Return [x, y] of the center of cell containing provided text 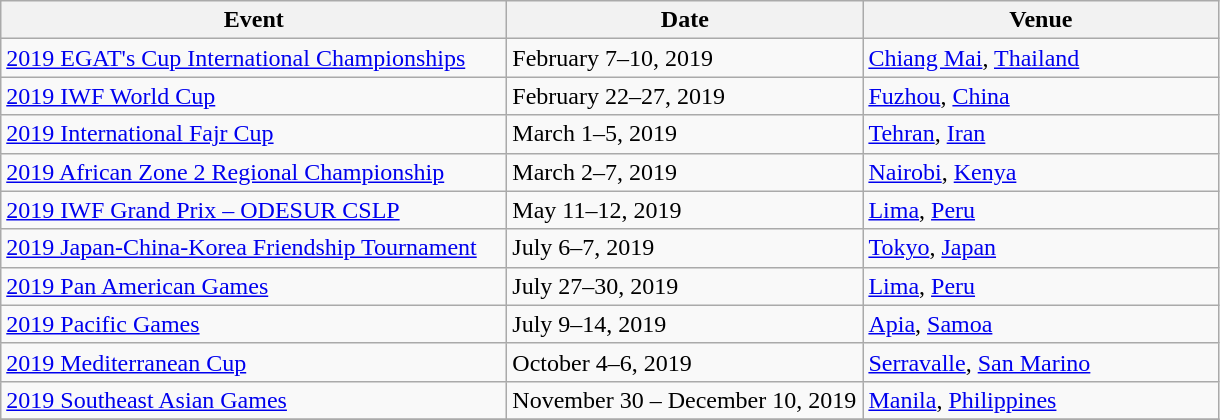
2019 IWF World Cup [254, 96]
November 30 – December 10, 2019 [685, 400]
2019 Mediterranean Cup [254, 362]
May 11–12, 2019 [685, 210]
July 6–7, 2019 [685, 248]
2019 IWF Grand Prix – ODESUR CSLP [254, 210]
Nairobi, Kenya [1041, 172]
Apia, Samoa [1041, 324]
Serravalle, San Marino [1041, 362]
February 22–27, 2019 [685, 96]
2019 Pacific Games [254, 324]
2019 International Fajr Cup [254, 134]
2019 Southeast Asian Games [254, 400]
2019 Japan-China-Korea Friendship Tournament [254, 248]
Fuzhou, China [1041, 96]
February 7–10, 2019 [685, 58]
July 9–14, 2019 [685, 324]
Event [254, 20]
March 2–7, 2019 [685, 172]
2019 EGAT's Cup International Championships [254, 58]
2019 African Zone 2 Regional Championship [254, 172]
2019 Pan American Games [254, 286]
October 4–6, 2019 [685, 362]
Tokyo, Japan [1041, 248]
March 1–5, 2019 [685, 134]
July 27–30, 2019 [685, 286]
Tehran, Iran [1041, 134]
Date [685, 20]
Manila, Philippines [1041, 400]
Chiang Mai, Thailand [1041, 58]
Venue [1041, 20]
